Find where the given text appears and provide that cell's center as (X, Y) coordinate. 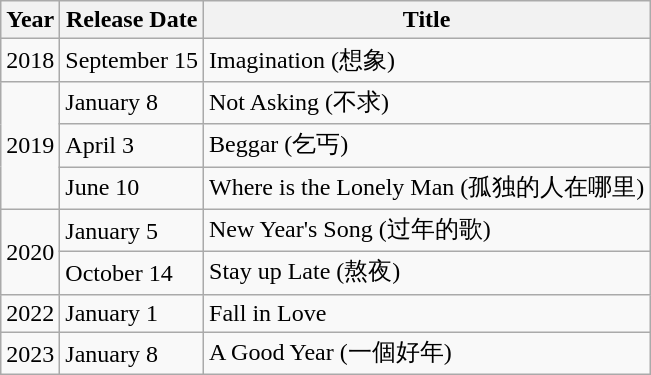
2020 (30, 252)
September 15 (132, 60)
Imagination (想象) (427, 60)
Not Asking (不求) (427, 102)
A Good Year (一個好年) (427, 354)
2023 (30, 354)
2019 (30, 145)
June 10 (132, 188)
Fall in Love (427, 313)
January 5 (132, 230)
2022 (30, 313)
New Year's Song (过年的歌) (427, 230)
April 3 (132, 146)
January 1 (132, 313)
October 14 (132, 274)
Release Date (132, 20)
Beggar (乞丐) (427, 146)
Year (30, 20)
Stay up Late (熬夜) (427, 274)
2018 (30, 60)
Where is the Lonely Man (孤独的人在哪里) (427, 188)
Title (427, 20)
